Locate the cell with the specified text and output its (x, y) center coordinate. 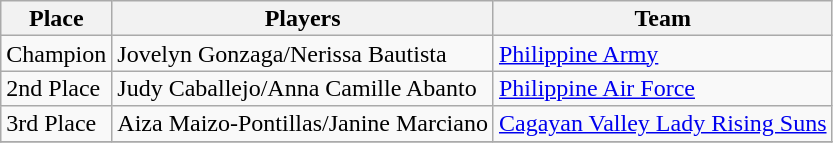
Team (662, 18)
Judy Caballejo/Anna Camille Abanto (303, 88)
2nd Place (56, 88)
Aiza Maizo-Pontillas/Janine Marciano (303, 124)
Cagayan Valley Lady Rising Suns (662, 124)
Philippine Air Force (662, 88)
Place (56, 18)
Champion (56, 54)
Players (303, 18)
3rd Place (56, 124)
Philippine Army (662, 54)
Jovelyn Gonzaga/Nerissa Bautista (303, 54)
